Capture the cell that displays the provided text and extract its (x, y) central coordinate. 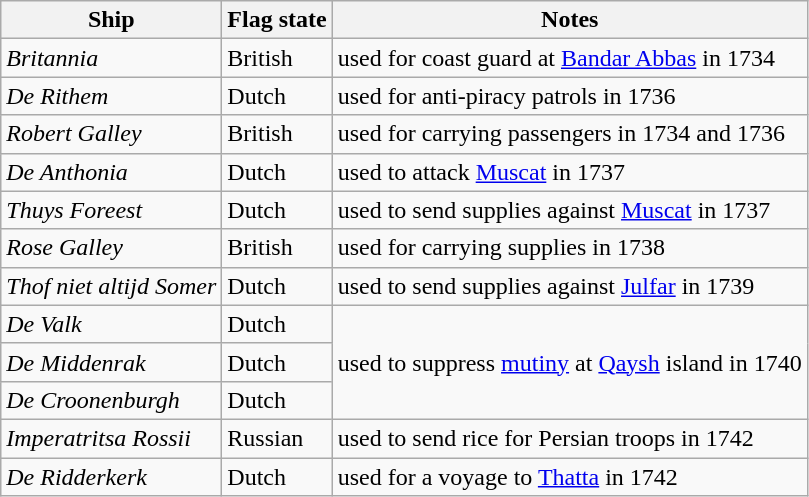
De Valk (112, 324)
used for anti-piracy patrols in 1736 (570, 96)
Rose Galley (112, 248)
Thof niet altijd Somer (112, 286)
Imperatritsa Rossii (112, 438)
De Anthonia (112, 172)
Britannia (112, 58)
Ship (112, 20)
used to send supplies against Julfar in 1739 (570, 286)
Flag state (277, 20)
Notes (570, 20)
used for a voyage to Thatta in 1742 (570, 477)
De Middenrak (112, 362)
used for carrying supplies in 1738 (570, 248)
used for coast guard at Bandar Abbas in 1734 (570, 58)
used to send supplies against Muscat in 1737 (570, 210)
Thuys Foreest (112, 210)
used to attack Muscat in 1737 (570, 172)
De Ridderkerk (112, 477)
Robert Galley (112, 134)
Russian (277, 438)
used to send rice for Persian troops in 1742 (570, 438)
used to suppress mutiny at Qaysh island in 1740 (570, 362)
De Rithem (112, 96)
De Croonenburgh (112, 400)
used for carrying passengers in 1734 and 1736 (570, 134)
